Search for the cell housing the specified text and yield its [x, y] center coordinate. 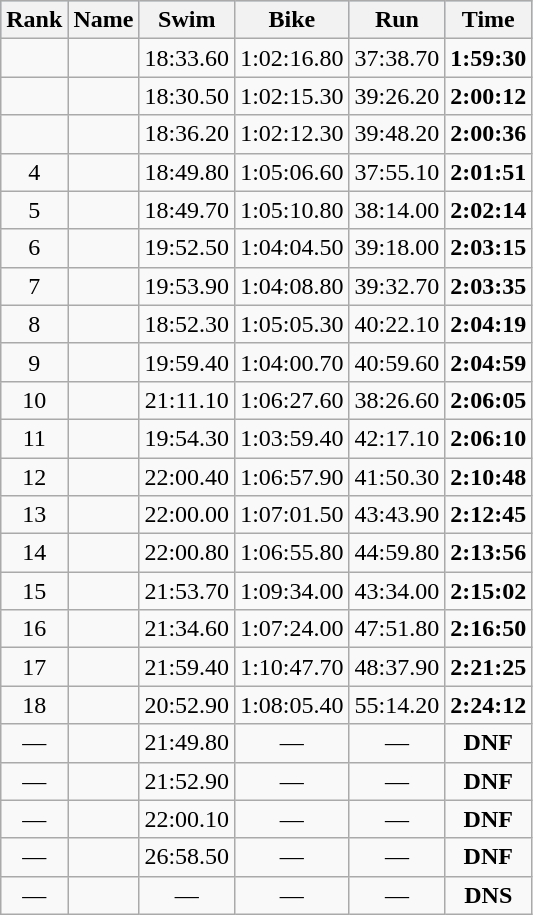
9 [34, 362]
11 [34, 438]
2:04:59 [488, 362]
44:59.80 [397, 553]
26:58.50 [187, 857]
1:07:24.00 [292, 629]
2:01:51 [488, 172]
39:32.70 [397, 286]
1:07:01.50 [292, 515]
55:14.20 [397, 705]
12 [34, 477]
21:59.40 [187, 667]
47:51.80 [397, 629]
1:06:55.80 [292, 553]
38:14.00 [397, 210]
39:48.20 [397, 134]
2:15:02 [488, 591]
42:17.10 [397, 438]
Run [397, 20]
1:03:59.40 [292, 438]
10 [34, 400]
19:53.90 [187, 286]
16 [34, 629]
19:59.40 [187, 362]
18:33.60 [187, 58]
19:54.30 [187, 438]
1:02:12.30 [292, 134]
39:26.20 [397, 96]
2:06:05 [488, 400]
22:00.00 [187, 515]
2:02:14 [488, 210]
15 [34, 591]
38:26.60 [397, 400]
14 [34, 553]
21:53.70 [187, 591]
DNS [488, 895]
Time [488, 20]
2:16:50 [488, 629]
2:00:36 [488, 134]
Swim [187, 20]
21:49.80 [187, 743]
2:13:56 [488, 553]
22:00.10 [187, 819]
43:34.00 [397, 591]
18:49.70 [187, 210]
1:04:04.50 [292, 248]
17 [34, 667]
5 [34, 210]
Rank [34, 20]
22:00.80 [187, 553]
1:02:15.30 [292, 96]
43:43.90 [397, 515]
21:52.90 [187, 781]
1:04:08.80 [292, 286]
1:05:10.80 [292, 210]
7 [34, 286]
21:11.10 [187, 400]
37:38.70 [397, 58]
13 [34, 515]
1:06:57.90 [292, 477]
1:05:05.30 [292, 324]
2:10:48 [488, 477]
18:30.50 [187, 96]
6 [34, 248]
Name [104, 20]
1:08:05.40 [292, 705]
2:06:10 [488, 438]
1:10:47.70 [292, 667]
40:59.60 [397, 362]
1:04:00.70 [292, 362]
2:03:15 [488, 248]
1:09:34.00 [292, 591]
18 [34, 705]
19:52.50 [187, 248]
2:04:19 [488, 324]
22:00.40 [187, 477]
18:36.20 [187, 134]
48:37.90 [397, 667]
8 [34, 324]
2:24:12 [488, 705]
4 [34, 172]
Bike [292, 20]
21:34.60 [187, 629]
2:00:12 [488, 96]
2:12:45 [488, 515]
20:52.90 [187, 705]
1:06:27.60 [292, 400]
39:18.00 [397, 248]
18:49.80 [187, 172]
1:02:16.80 [292, 58]
37:55.10 [397, 172]
2:21:25 [488, 667]
41:50.30 [397, 477]
18:52.30 [187, 324]
40:22.10 [397, 324]
2:03:35 [488, 286]
1:05:06.60 [292, 172]
1:59:30 [488, 58]
